Scan for the cell matching the given text and deliver its (x, y) coordinate at center. 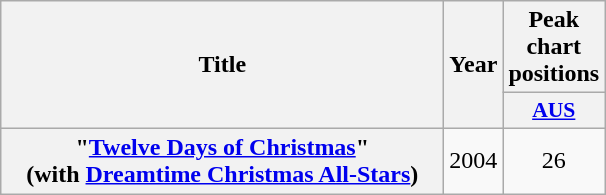
Title (222, 65)
Year (474, 65)
AUS (554, 111)
"Twelve Days of Christmas"(with Dreamtime Christmas All-Stars) (222, 160)
Peak chart positions (554, 47)
26 (554, 160)
2004 (474, 160)
